Scan for the cell matching the given text and deliver its [x, y] coordinate at center. 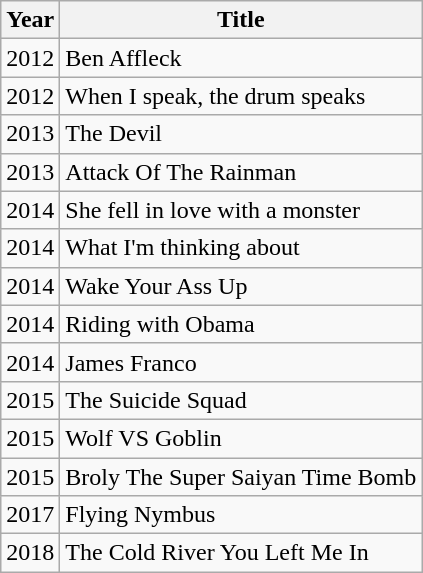
2017 [30, 515]
When I speak, the drum speaks [241, 96]
James Franco [241, 362]
The Cold River You Left Me In [241, 553]
2018 [30, 553]
Riding with Obama [241, 324]
Wake Your Ass Up [241, 286]
Flying Nymbus [241, 515]
Title [241, 20]
Wolf VS Goblin [241, 438]
The Suicide Squad [241, 400]
Broly The Super Saiyan Time Bomb [241, 477]
Ben Affleck [241, 58]
The Devil [241, 134]
Attack Of The Rainman [241, 172]
What I'm thinking about [241, 248]
Year [30, 20]
She fell in love with a monster [241, 210]
